Locate the cell with the specified text and output its (X, Y) center coordinate. 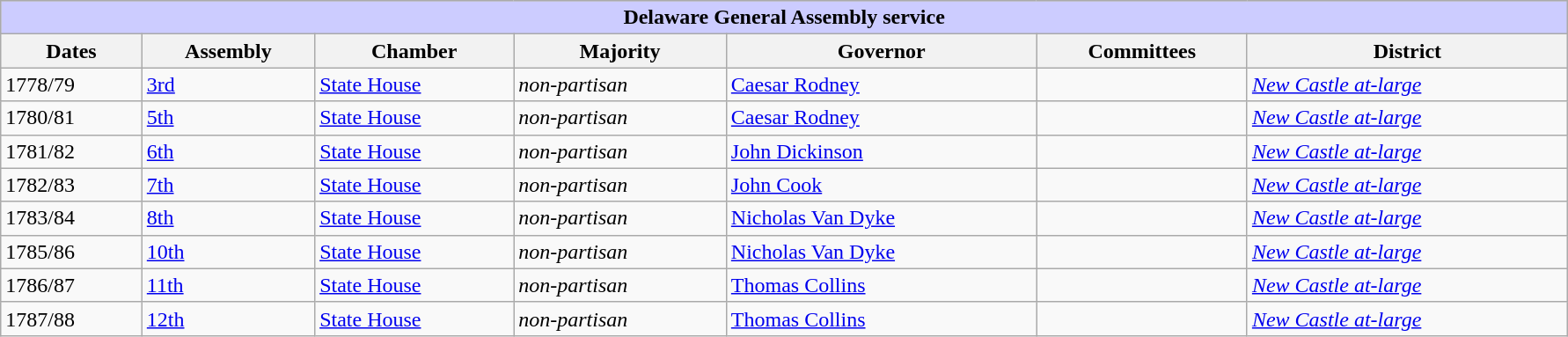
Delaware General Assembly service (785, 18)
10th (228, 252)
1782/83 (72, 185)
8th (228, 218)
7th (228, 185)
Dates (72, 51)
1787/88 (72, 319)
1780/81 (72, 118)
John Dickinson (882, 151)
1785/86 (72, 252)
1778/79 (72, 84)
District (1407, 51)
6th (228, 151)
1783/84 (72, 218)
Chamber (414, 51)
Assembly (228, 51)
1786/87 (72, 285)
11th (228, 285)
Committees (1142, 51)
1781/82 (72, 151)
Governor (882, 51)
John Cook (882, 185)
3rd (228, 84)
Majority (620, 51)
5th (228, 118)
12th (228, 319)
